Extract the [x, y] coordinate from the center of the cell holding the provided text.  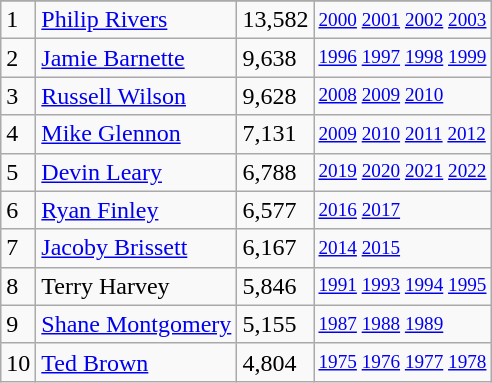
6,577 [276, 210]
2000 2001 2002 2003 [402, 20]
2019 2020 2021 2022 [402, 172]
9,638 [276, 58]
1987 1988 1989 [402, 324]
Ryan Finley [136, 210]
2008 2009 2010 [402, 96]
2016 2017 [402, 210]
7,131 [276, 134]
9 [18, 324]
2 [18, 58]
Shane Montgomery [136, 324]
1991 1993 1994 1995 [402, 286]
2014 2015 [402, 248]
6,167 [276, 248]
Ted Brown [136, 362]
Jacoby Brissett [136, 248]
1975 1976 1977 1978 [402, 362]
7 [18, 248]
9,628 [276, 96]
10 [18, 362]
4,804 [276, 362]
Russell Wilson [136, 96]
6,788 [276, 172]
5,846 [276, 286]
8 [18, 286]
1 [18, 20]
6 [18, 210]
Philip Rivers [136, 20]
13,582 [276, 20]
1996 1997 1998 1999 [402, 58]
4 [18, 134]
Jamie Barnette [136, 58]
Devin Leary [136, 172]
2009 2010 2011 2012 [402, 134]
5 [18, 172]
5,155 [276, 324]
Terry Harvey [136, 286]
Mike Glennon [136, 134]
3 [18, 96]
